Search for the cell housing the specified text and yield its [x, y] center coordinate. 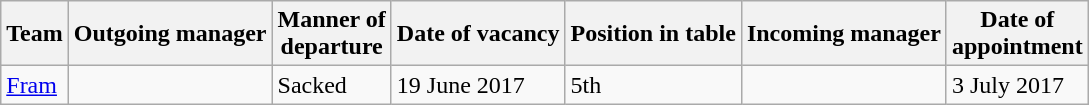
Manner ofdeparture [332, 34]
Team [35, 34]
3 July 2017 [1017, 85]
Date ofappointment [1017, 34]
19 June 2017 [478, 85]
Date of vacancy [478, 34]
5th [653, 85]
Sacked [332, 85]
Outgoing manager [170, 34]
Incoming manager [844, 34]
Fram [35, 85]
Position in table [653, 34]
